Locate the cell with the specified text and output its [X, Y] center coordinate. 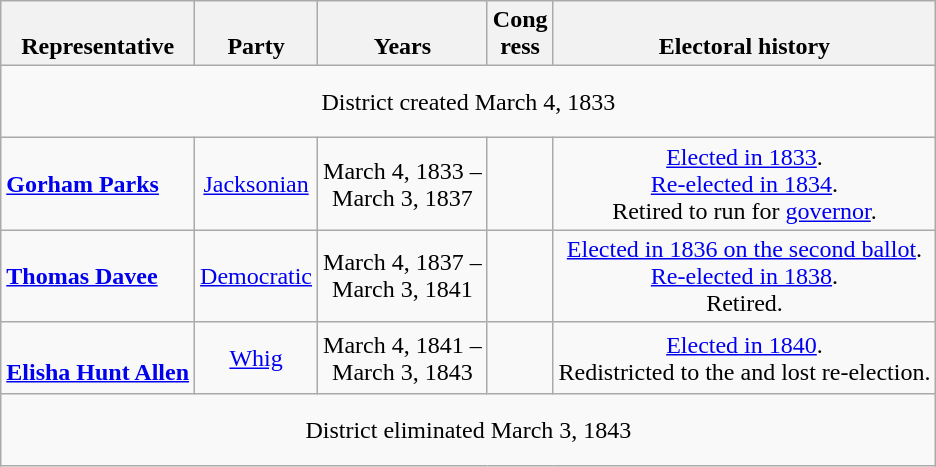
District eliminated March 3, 1843 [468, 430]
March 4, 1841 –March 3, 1843 [403, 358]
Electoral history [744, 34]
Elisha Hunt Allen [98, 358]
Democratic [256, 276]
Congress [520, 34]
Whig [256, 358]
Gorham Parks [98, 184]
Party [256, 34]
Jacksonian [256, 184]
Elected in 1836 on the second ballot.Re-elected in 1838.Retired. [744, 276]
Thomas Davee [98, 276]
March 4, 1837 –March 3, 1841 [403, 276]
Elected in 1833.Re-elected in 1834.Retired to run for governor. [744, 184]
Elected in 1840.Redistricted to the and lost re-election. [744, 358]
Years [403, 34]
March 4, 1833 –March 3, 1837 [403, 184]
District created March 4, 1833 [468, 102]
Representative [98, 34]
